Locate the cell with the specified text and output its [x, y] center coordinate. 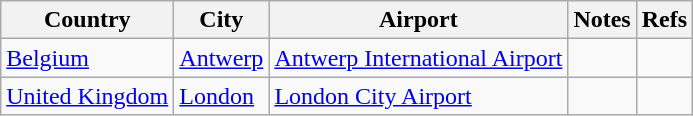
Antwerp International Airport [418, 58]
Country [88, 20]
Airport [418, 20]
Refs [664, 20]
United Kingdom [88, 96]
City [222, 20]
London City Airport [418, 96]
Notes [602, 20]
Belgium [88, 58]
London [222, 96]
Antwerp [222, 58]
